Extract the (x, y) coordinate from the center of the cell holding the provided text.  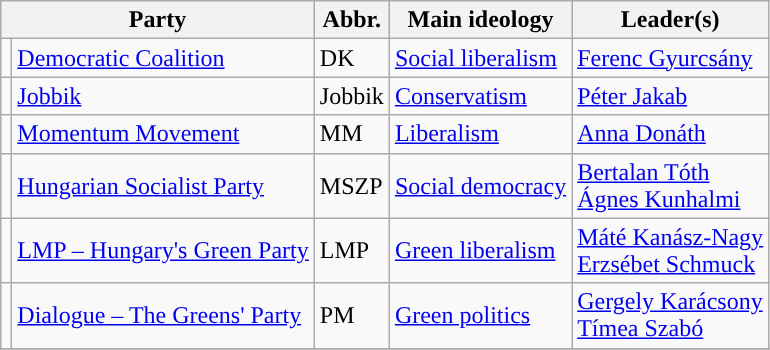
Máté Kanász-NagyErzsébet Schmuck (670, 250)
DK (352, 58)
Leader(s) (670, 20)
MSZP (352, 186)
Péter Jakab (670, 96)
Social democracy (480, 186)
Party (158, 20)
Dialogue – The Greens' Party (163, 316)
LMP – Hungary's Green Party (163, 250)
Abbr. (352, 20)
MM (352, 134)
LMP (352, 250)
Liberalism (480, 134)
PM (352, 316)
Green liberalism (480, 250)
Momentum Movement (163, 134)
Gergely KarácsonyTímea Szabó (670, 316)
Anna Donáth (670, 134)
Social liberalism (480, 58)
Bertalan TóthÁgnes Kunhalmi (670, 186)
Democratic Coalition (163, 58)
Conservatism (480, 96)
Green politics (480, 316)
Hungarian Socialist Party (163, 186)
Main ideology (480, 20)
Ferenc Gyurcsány (670, 58)
